Output the [x, y] coordinate of the center of the cell containing the given text.  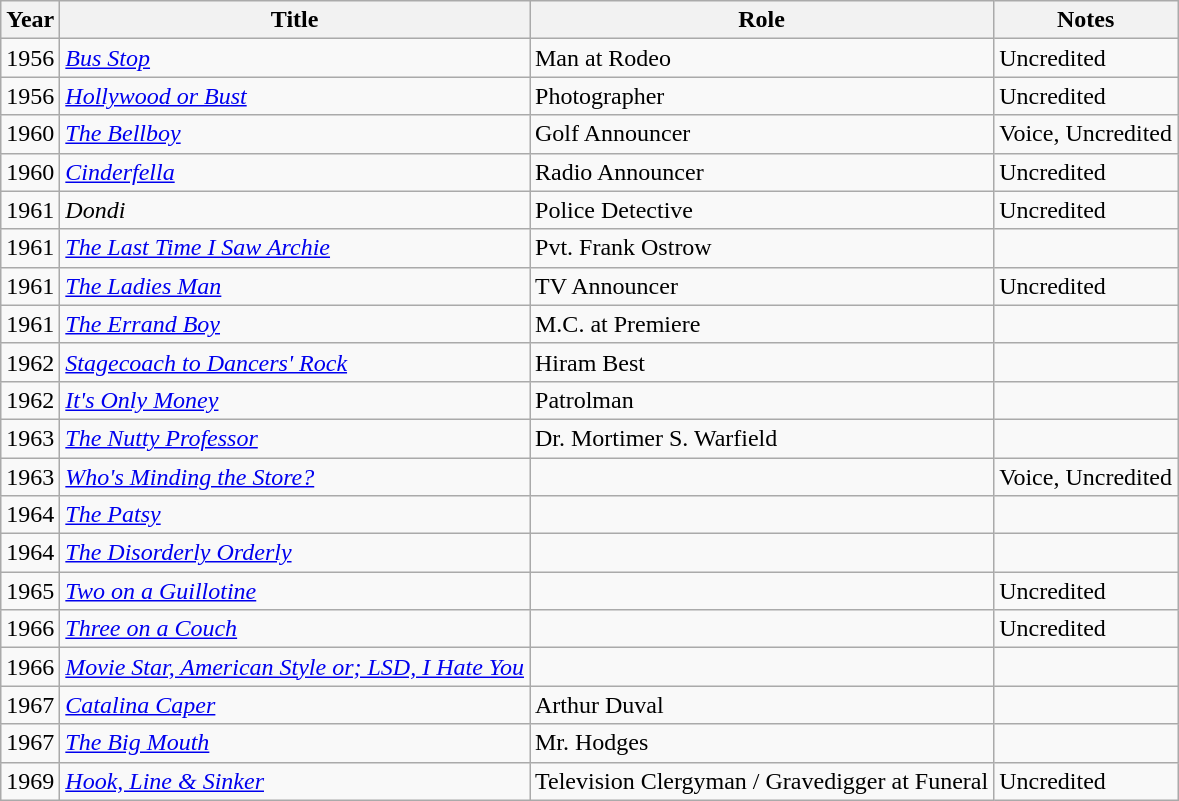
1969 [30, 781]
Hollywood or Bust [295, 96]
Movie Star, American Style or; LSD, I Hate You [295, 667]
Radio Announcer [762, 172]
Cinderfella [295, 172]
The Nutty Professor [295, 438]
Hook, Line & Sinker [295, 781]
Arthur Duval [762, 705]
Bus Stop [295, 58]
The Patsy [295, 515]
It's Only Money [295, 400]
TV Announcer [762, 286]
Patrolman [762, 400]
Who's Minding the Store? [295, 477]
Two on a Guillotine [295, 591]
The Bellboy [295, 134]
1965 [30, 591]
Three on a Couch [295, 629]
The Last Time I Saw Archie [295, 248]
Stagecoach to Dancers' Rock [295, 362]
Catalina Caper [295, 705]
Hiram Best [762, 362]
Pvt. Frank Ostrow [762, 248]
Dr. Mortimer S. Warfield [762, 438]
Man at Rodeo [762, 58]
The Big Mouth [295, 743]
Dondi [295, 210]
M.C. at Premiere [762, 324]
Photographer [762, 96]
The Disorderly Orderly [295, 553]
Golf Announcer [762, 134]
Mr. Hodges [762, 743]
Title [295, 20]
Role [762, 20]
The Errand Boy [295, 324]
Television Clergyman / Gravedigger at Funeral [762, 781]
Police Detective [762, 210]
The Ladies Man [295, 286]
Notes [1086, 20]
Year [30, 20]
